Find where the given text appears and provide that cell's center as [X, Y] coordinate. 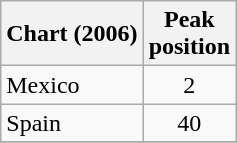
Spain [72, 123]
Peakposition [189, 34]
40 [189, 123]
2 [189, 85]
Mexico [72, 85]
Chart (2006) [72, 34]
